Return (x, y) of the center of cell containing provided text 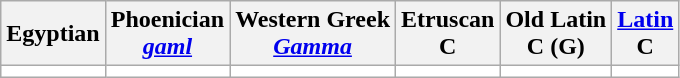
Western GreekGamma (313, 34)
Latin C (646, 34)
Egyptian (53, 34)
Phoenician gaml (167, 34)
EtruscanC (448, 34)
Old LatinC (G) (556, 34)
